Detect which cell encompasses the target text, then output its [x, y] center coordinate. 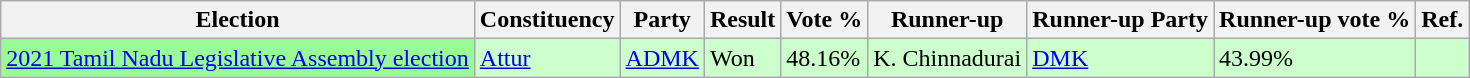
48.16% [824, 58]
Party [662, 20]
Attur [547, 58]
K. Chinnadurai [948, 58]
Runner-up [948, 20]
Ref. [1442, 20]
Election [238, 20]
Vote % [824, 20]
ADMK [662, 58]
Runner-up vote % [1315, 20]
Constituency [547, 20]
Runner-up Party [1120, 20]
Won [742, 58]
DMK [1120, 58]
43.99% [1315, 58]
Result [742, 20]
2021 Tamil Nadu Legislative Assembly election [238, 58]
